From the cell containing the given text, extract its center point as [X, Y] coordinate. 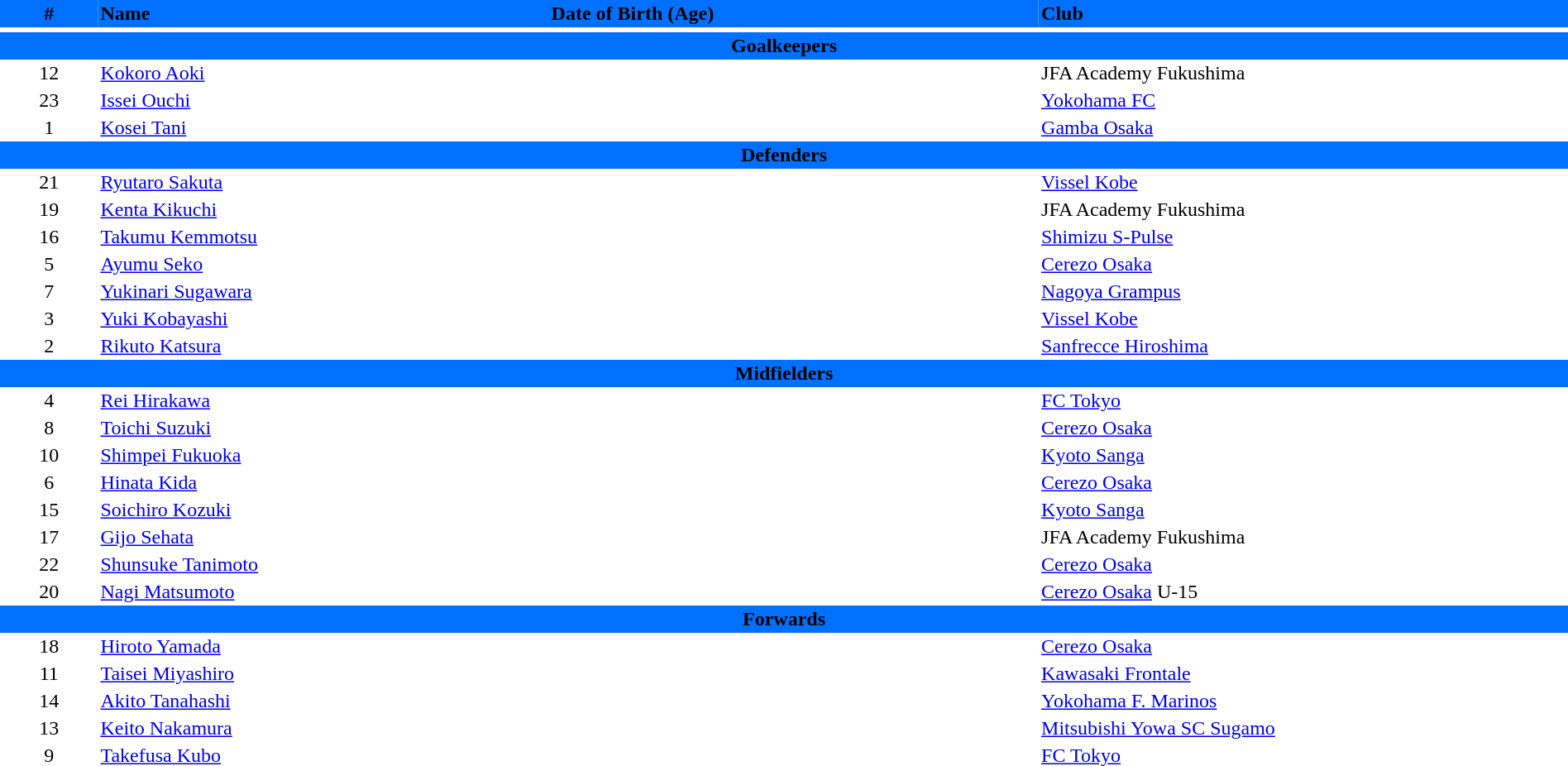
Gamba Osaka [1303, 127]
16 [49, 237]
Date of Birth (Age) [794, 13]
Kosei Tani [323, 127]
Akito Tanahashi [323, 701]
Club [1303, 13]
Kokoro Aoki [323, 73]
23 [49, 101]
Yokohama FC [1303, 101]
Keito Nakamura [323, 728]
12 [49, 73]
14 [49, 701]
22 [49, 564]
17 [49, 538]
20 [49, 592]
Kawasaki Frontale [1303, 673]
Soichiro Kozuki [323, 510]
19 [49, 210]
Ayumu Seko [323, 265]
Yokohama F. Marinos [1303, 701]
15 [49, 510]
18 [49, 647]
2 [49, 346]
6 [49, 483]
Forwards [784, 619]
Kenta Kikuchi [323, 210]
Issei Ouchi [323, 101]
Cerezo Osaka U-15 [1303, 592]
Name [323, 13]
Midfielders [784, 374]
Gijo Sehata [323, 538]
Sanfrecce Hiroshima [1303, 346]
Yuki Kobayashi [323, 319]
Nagoya Grampus [1303, 291]
# [49, 13]
Mitsubishi Yowa SC Sugamo [1303, 728]
Nagi Matsumoto [323, 592]
Shunsuke Tanimoto [323, 564]
3 [49, 319]
Shimpei Fukuoka [323, 455]
Shimizu S-Pulse [1303, 237]
8 [49, 428]
11 [49, 673]
Rei Hirakawa [323, 400]
FC Tokyo [1303, 400]
13 [49, 728]
Yukinari Sugawara [323, 291]
Hinata Kida [323, 483]
10 [49, 455]
Goalkeepers [784, 46]
Taisei Miyashiro [323, 673]
4 [49, 400]
Defenders [784, 156]
Toichi Suzuki [323, 428]
Hiroto Yamada [323, 647]
1 [49, 127]
7 [49, 291]
Ryutaro Sakuta [323, 182]
21 [49, 182]
5 [49, 265]
Takumu Kemmotsu [323, 237]
Rikuto Katsura [323, 346]
